Determine the (x, y) coordinate at the center of the cell enclosing the given text.  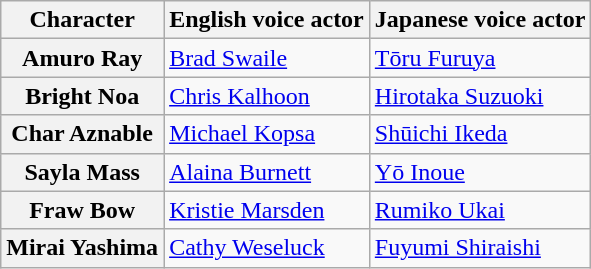
Kristie Marsden (267, 210)
Rumiko Ukai (480, 210)
Bright Noa (82, 96)
Chris Kalhoon (267, 96)
Alaina Burnett (267, 172)
Fuyumi Shiraishi (480, 248)
Fraw Bow (82, 210)
Amuro Ray (82, 58)
Michael Kopsa (267, 134)
Yō Inoue (480, 172)
Japanese voice actor (480, 20)
Hirotaka Suzuoki (480, 96)
Mirai Yashima (82, 248)
Character (82, 20)
Char Aznable (82, 134)
Sayla Mass (82, 172)
Tōru Furuya (480, 58)
Shūichi Ikeda (480, 134)
Cathy Weseluck (267, 248)
Brad Swaile (267, 58)
English voice actor (267, 20)
